Identify which cell holds the provided text, then report its (X, Y) central coordinate. 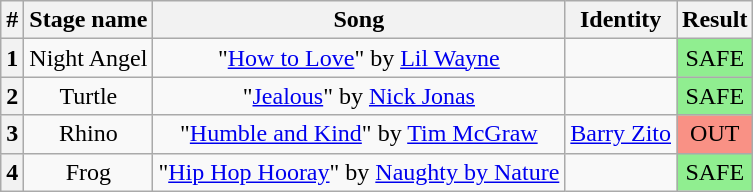
3 (12, 134)
"Hip Hop Hooray" by Naughty by Nature (359, 172)
OUT (715, 134)
Turtle (88, 96)
1 (12, 58)
Song (359, 20)
Stage name (88, 20)
Identity (621, 20)
4 (12, 172)
# (12, 20)
Rhino (88, 134)
"How to Love" by Lil Wayne (359, 58)
2 (12, 96)
Result (715, 20)
Night Angel (88, 58)
"Humble and Kind" by Tim McGraw (359, 134)
Frog (88, 172)
Barry Zito (621, 134)
"Jealous" by Nick Jonas (359, 96)
